Provide the (X, Y) coordinate of the cell's center where the given text is located.  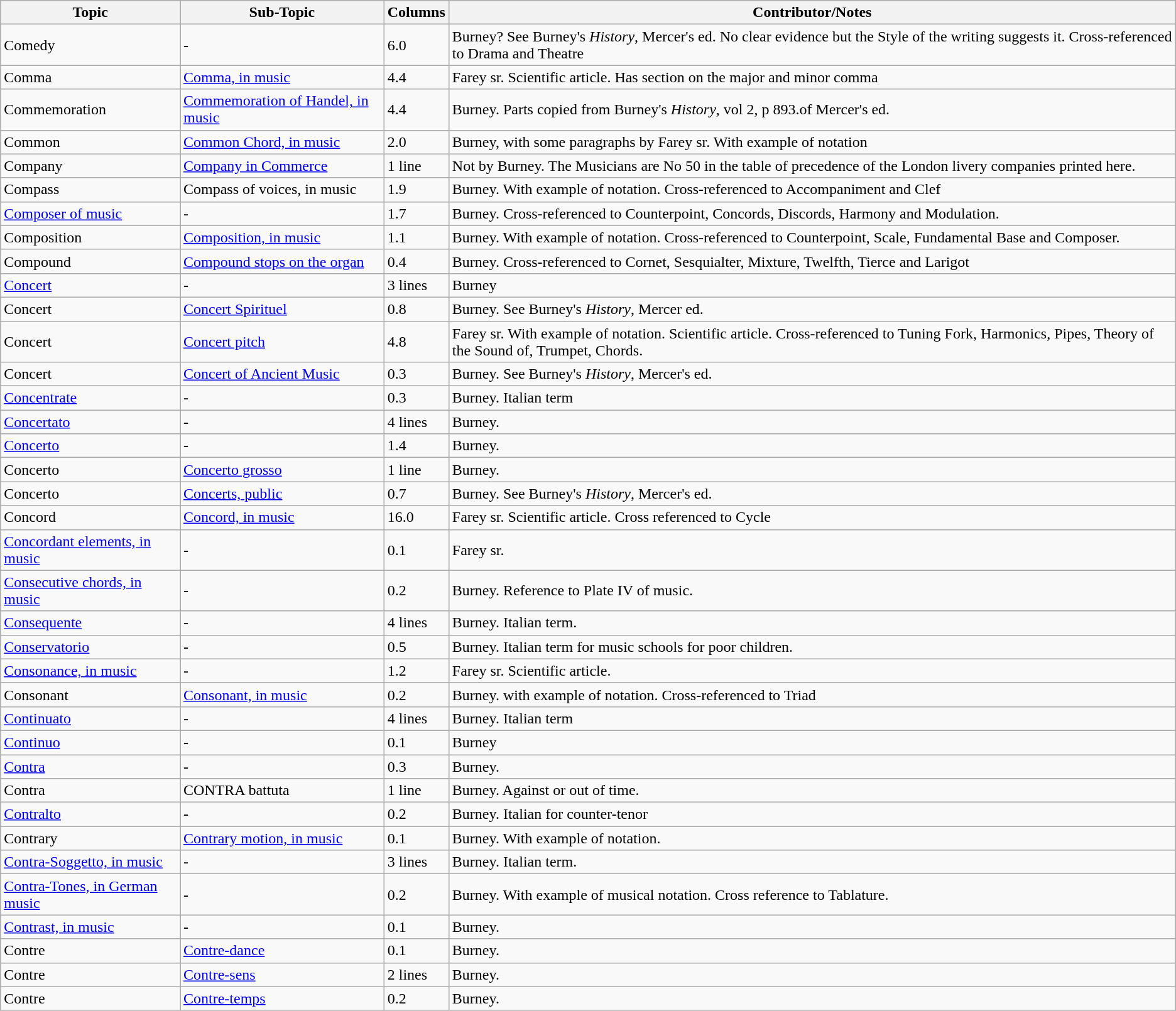
Contre-dance (281, 951)
Consonance, in music (90, 671)
Burney. Italian for counter-tenor (812, 814)
Concordant elements, in music (90, 550)
2.0 (416, 142)
Burney. Reference to Plate IV of music. (812, 590)
Compound stops on the organ (281, 261)
Burney. See Burney's History, Mercer ed. (812, 309)
Company (90, 166)
Contrary motion, in music (281, 838)
Farey sr. Scientific article. Cross referenced to Cycle (812, 517)
Concord, in music (281, 517)
Farey sr. With example of notation. Scientific article. Cross-referenced to Tuning Fork, Harmonics, Pipes, Theory of the Sound of, Trumpet, Chords. (812, 342)
Not by Burney. The Musicians are No 50 in the table of precedence of the London livery companies printed here. (812, 166)
Compass (90, 190)
Contrary (90, 838)
Concerts, public (281, 494)
2 lines (416, 975)
Common Chord, in music (281, 142)
Concert pitch (281, 342)
1.1 (416, 237)
Comedy (90, 45)
Burney. with example of notation. Cross-referenced to Triad (812, 695)
Concerto grosso (281, 470)
Consequente (90, 623)
Commemoration of Handel, in music (281, 109)
6.0 (416, 45)
Farey sr. Scientific article. Has section on the major and minor comma (812, 77)
Contrast, in music (90, 927)
Continuo (90, 742)
Contralto (90, 814)
Consecutive chords, in music (90, 590)
Composition, in music (281, 237)
Compass of voices, in music (281, 190)
CONTRA battuta (281, 791)
Burney. Cross-referenced to Cornet, Sesquialter, Mixture, Twelfth, Tierce and Larigot (812, 261)
Burney. Parts copied from Burney's History, vol 2, p 893.of Mercer's ed. (812, 109)
Concord (90, 517)
Columns (416, 13)
Concert Spirituel (281, 309)
Composer of music (90, 214)
Contra-Soggetto, in music (90, 862)
Topic (90, 13)
16.0 (416, 517)
0.4 (416, 261)
Concert of Ancient Music (281, 374)
Burney. With example of notation. Cross-referenced to Accompaniment and Clef (812, 190)
Burney. With example of musical notation. Cross reference to Tablature. (812, 894)
4.8 (416, 342)
0.7 (416, 494)
Burney. With example of notation. Cross-referenced to Counterpoint, Scale, Fundamental Base and Composer. (812, 237)
Farey sr. (812, 550)
Composition (90, 237)
Burney. With example of notation. (812, 838)
Consonant, in music (281, 695)
1.9 (416, 190)
Burney. Cross-referenced to Counterpoint, Concords, Discords, Harmony and Modulation. (812, 214)
Burney. Against or out of time. (812, 791)
Burney, with some paragraphs by Farey sr. With example of notation (812, 142)
Commemoration (90, 109)
0.5 (416, 647)
Common (90, 142)
Burney. Italian term for music schools for poor children. (812, 647)
Concentrate (90, 398)
Sub-Topic (281, 13)
Contra-Tones, in German music (90, 894)
Contre-temps (281, 998)
Company in Commerce (281, 166)
Continuato (90, 718)
1.2 (416, 671)
Contributor/Notes (812, 13)
Burney? See Burney's History, Mercer's ed. No clear evidence but the Style of the writing suggests it. Cross-referenced to Drama and Theatre (812, 45)
Conservatorio (90, 647)
Comma (90, 77)
Contre-sens (281, 975)
Comma, in music (281, 77)
Concertato (90, 422)
0.8 (416, 309)
1.4 (416, 446)
Farey sr. Scientific article. (812, 671)
Consonant (90, 695)
1.7 (416, 214)
Compound (90, 261)
